Return (x, y) of the center of cell containing provided text 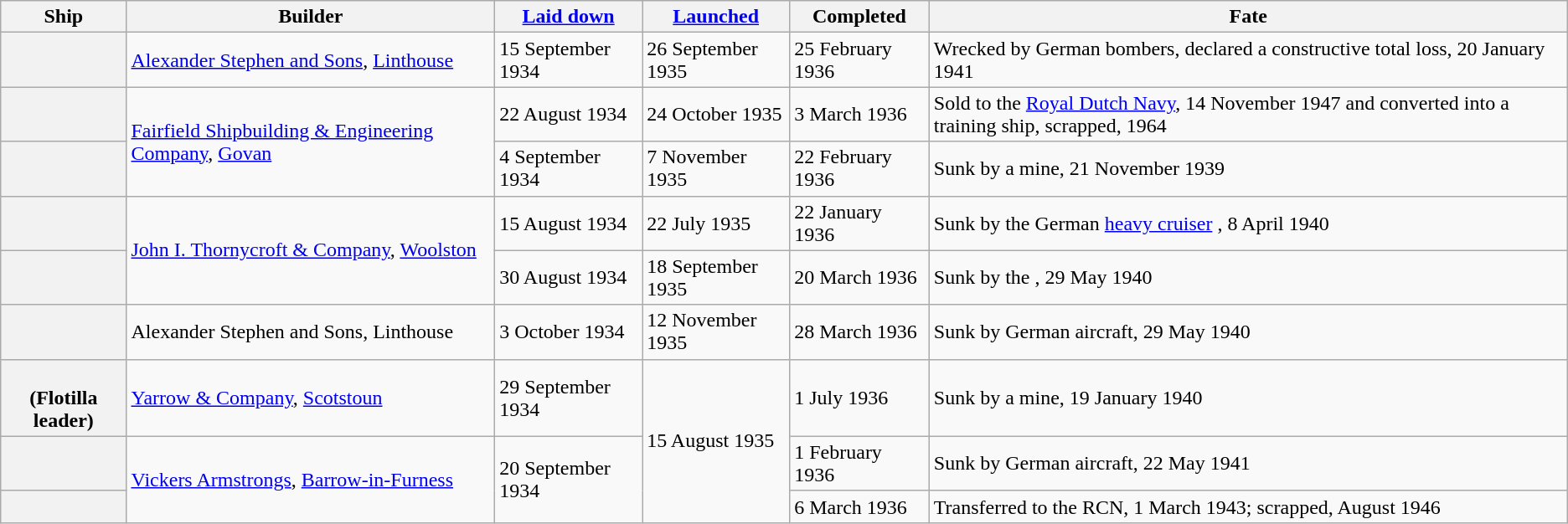
29 September 1934 (569, 398)
24 October 1935 (716, 114)
3 March 1936 (859, 114)
Sunk by a mine, 21 November 1939 (1248, 169)
Fate (1248, 17)
Sunk by the German heavy cruiser , 8 April 1940 (1248, 223)
(Flotilla leader) (64, 398)
7 November 1935 (716, 169)
15 August 1934 (569, 223)
Fairfield Shipbuilding & Engineering Company, Govan (311, 141)
Sunk by German aircraft, 22 May 1941 (1248, 464)
Sunk by a mine, 19 January 1940 (1248, 398)
25 February 1936 (859, 60)
Transferred to the RCN, 1 March 1943; scrapped, August 1946 (1248, 506)
6 March 1936 (859, 506)
15 August 1935 (716, 440)
Sunk by the , 29 May 1940 (1248, 278)
Sold to the Royal Dutch Navy, 14 November 1947 and converted into a training ship, scrapped, 1964 (1248, 114)
Laid down (569, 17)
Ship (64, 17)
22 August 1934 (569, 114)
3 October 1934 (569, 331)
Vickers Armstrongs, Barrow-in-Furness (311, 479)
1 February 1936 (859, 464)
22 July 1935 (716, 223)
22 January 1936 (859, 223)
20 March 1936 (859, 278)
20 September 1934 (569, 479)
Sunk by German aircraft, 29 May 1940 (1248, 331)
22 February 1936 (859, 169)
1 July 1936 (859, 398)
4 September 1934 (569, 169)
Wrecked by German bombers, declared a constructive total loss, 20 January 1941 (1248, 60)
30 August 1934 (569, 278)
15 September 1934 (569, 60)
12 November 1935 (716, 331)
John I. Thornycroft & Company, Woolston (311, 250)
26 September 1935 (716, 60)
Completed (859, 17)
Builder (311, 17)
Launched (716, 17)
Yarrow & Company, Scotstoun (311, 398)
28 March 1936 (859, 331)
18 September 1935 (716, 278)
